Capture the cell that displays the provided text and extract its (x, y) central coordinate. 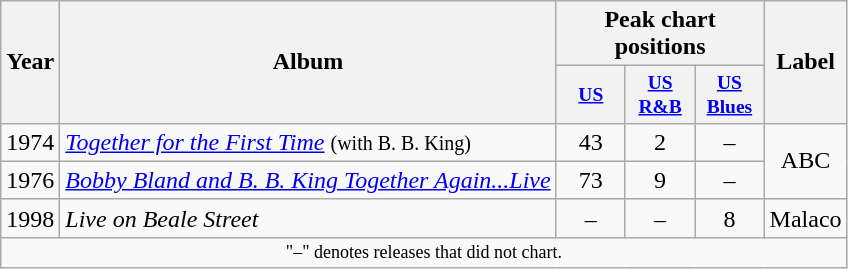
Label (806, 62)
ABC (806, 161)
"–" denotes releases that did not chart. (424, 252)
Live on Beale Street (308, 218)
1998 (30, 218)
2 (660, 142)
Bobby Bland and B. B. King Together Again...Live (308, 180)
8 (730, 218)
US (590, 94)
Peak chart positions (660, 34)
1974 (30, 142)
73 (590, 180)
Together for the First Time (with B. B. King) (308, 142)
Malaco (806, 218)
Album (308, 62)
1976 (30, 180)
Year (30, 62)
US Blues (730, 94)
9 (660, 180)
US R&B (660, 94)
43 (590, 142)
